Return (x, y) of the center of cell containing provided text 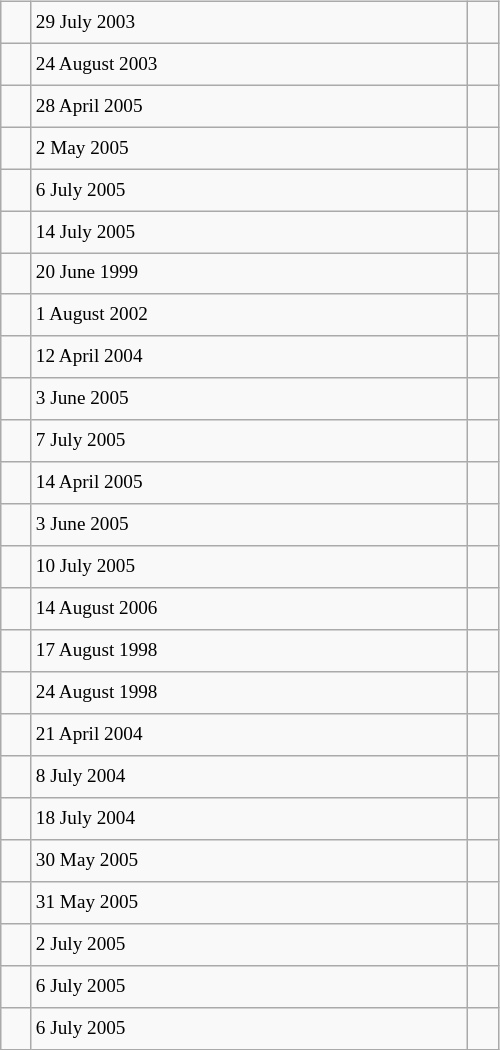
24 August 1998 (250, 693)
2 July 2005 (250, 944)
29 July 2003 (250, 22)
24 August 2003 (250, 64)
31 May 2005 (250, 902)
7 July 2005 (250, 441)
21 April 2004 (250, 735)
18 July 2004 (250, 819)
14 April 2005 (250, 483)
30 May 2005 (250, 861)
17 August 1998 (250, 651)
2 May 2005 (250, 148)
14 July 2005 (250, 232)
12 April 2004 (250, 357)
10 July 2005 (250, 567)
14 August 2006 (250, 609)
8 July 2004 (250, 777)
28 April 2005 (250, 106)
1 August 2002 (250, 315)
20 June 1999 (250, 274)
